Pinpoint the cell where the given text exists, returning its (X, Y) midpoint coordinate. 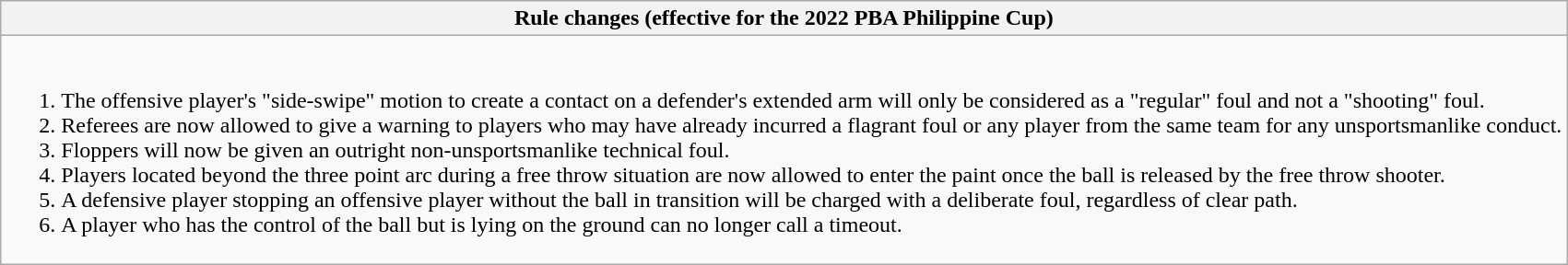
Rule changes (effective for the 2022 PBA Philippine Cup) (784, 18)
